Determine the [X, Y] coordinate at the center of the cell enclosing the given text.  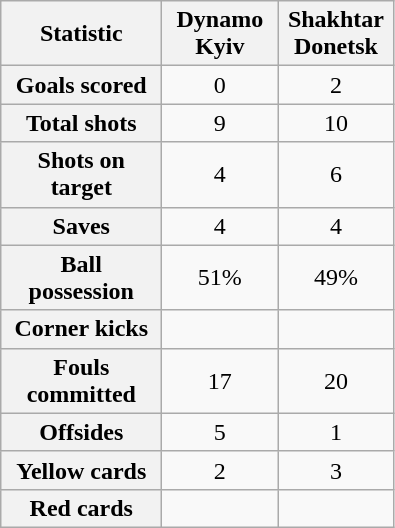
51% [220, 278]
Shots on target [82, 174]
20 [336, 380]
5 [220, 432]
Offsides [82, 432]
10 [336, 123]
9 [220, 123]
Fouls committed [82, 380]
Statistic [82, 34]
Shakhtar Donetsk [336, 34]
Dynamo Kyiv [220, 34]
6 [336, 174]
Total shots [82, 123]
0 [220, 85]
Saves [82, 226]
1 [336, 432]
Yellow cards [82, 470]
Goals scored [82, 85]
49% [336, 278]
17 [220, 380]
Corner kicks [82, 329]
Red cards [82, 508]
3 [336, 470]
Ball possession [82, 278]
